Search for the cell housing the specified text and yield its [x, y] center coordinate. 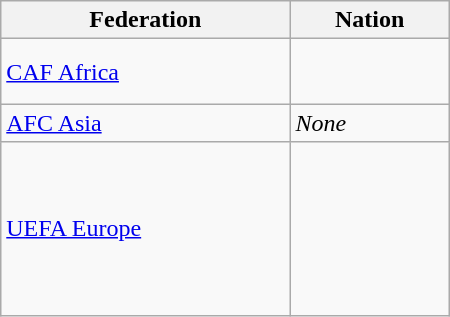
AFC Asia [146, 123]
None [370, 123]
CAF Africa [146, 72]
Nation [370, 20]
UEFA Europe [146, 228]
Federation [146, 20]
